Detect which cell encompasses the target text, then output its [x, y] center coordinate. 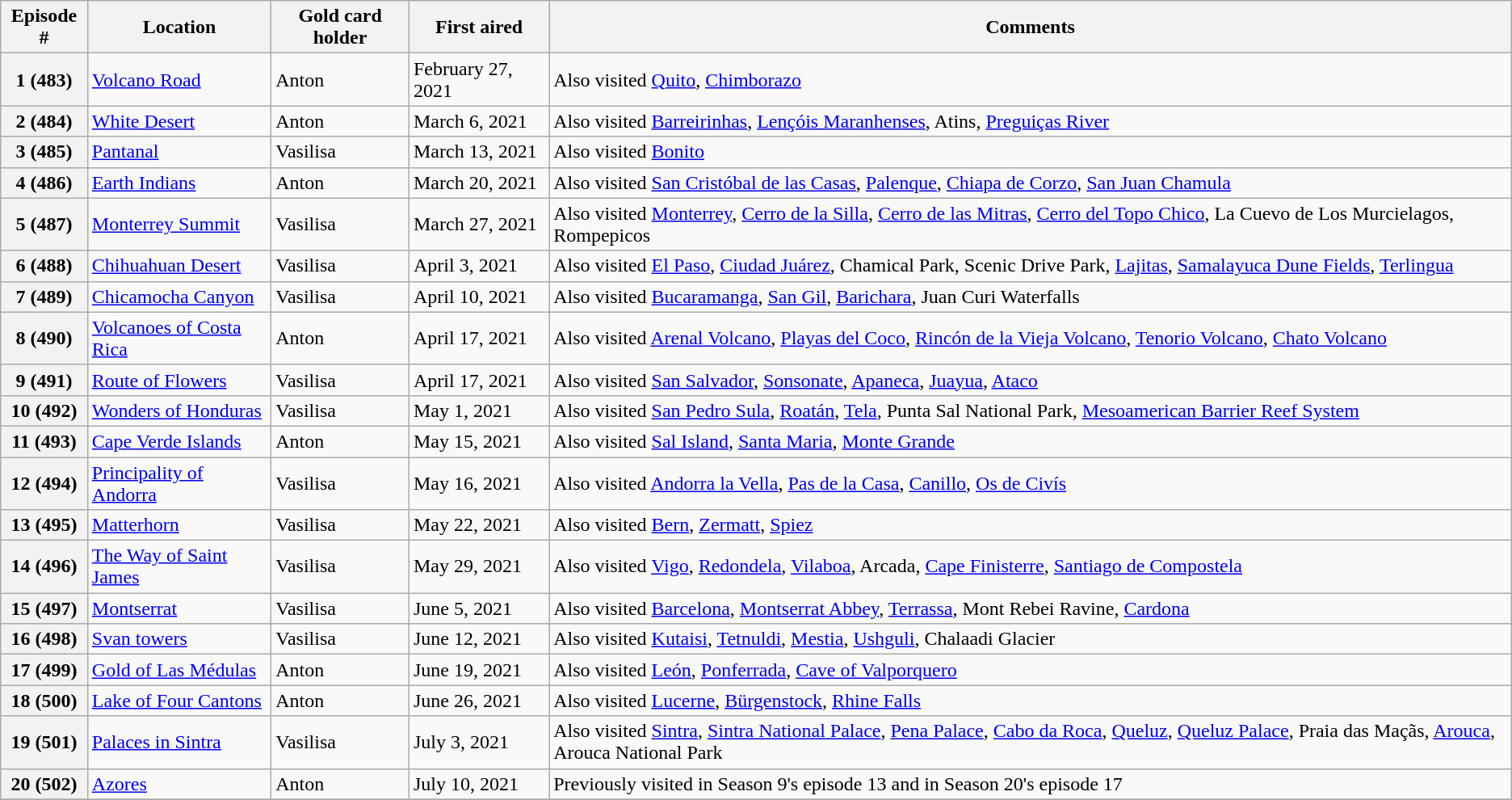
July 10, 2021 [478, 784]
15 (497) [44, 608]
16 (498) [44, 639]
June 19, 2021 [478, 670]
Also visited Sal Island, Santa Maria, Monte Grande [1031, 441]
March 20, 2021 [478, 183]
Chihuahuan Desert [179, 266]
Also visited Vigo, Redondela, Vilaboa, Arcada, Cape Finisterre, Santiago de Compostela [1031, 567]
14 (496) [44, 567]
Earth Indians [179, 183]
3 (485) [44, 152]
March 27, 2021 [478, 225]
Also visited Arenal Volcano, Playas del Coco, Rincón de la Vieja Volcano, Tenorio Volcano, Chato Volcano [1031, 338]
May 29, 2021 [478, 567]
9 (491) [44, 380]
Palaces in Sintra [179, 742]
Volcano Road [179, 79]
20 (502) [44, 784]
Montserrat [179, 608]
Also visited San Salvador, Sonsonate, Apaneca, Juayua, Ataco [1031, 380]
May 15, 2021 [478, 441]
Also visited San Cristóbal de las Casas, Palenque, Chiapa de Corzo, San Juan Chamula [1031, 183]
7 (489) [44, 297]
April 3, 2021 [478, 266]
May 1, 2021 [478, 411]
Also visited Bonito [1031, 152]
Previously visited in Season 9's episode 13 and in Season 20's episode 17 [1031, 784]
March 6, 2021 [478, 121]
Monterrey Summit [179, 225]
Comments [1031, 27]
Also visited El Paso, Ciudad Juárez, Chamical Park, Scenic Drive Park, Lajitas, Samalayuca Dune Fields, Terlingua [1031, 266]
6 (488) [44, 266]
Also visited Sintra, Sintra National Palace, Pena Palace, Cabo da Roca, Queluz, Queluz Palace, Praia das Maçãs, Arouca, Arouca National Park [1031, 742]
March 13, 2021 [478, 152]
Gold card holder [341, 27]
Also visited Andorra la Vella, Pas de la Casa, Canillo, Os de Civís [1031, 483]
Also visited Quito, Chimborazo [1031, 79]
5 (487) [44, 225]
Azores [179, 784]
Also visited Bucaramanga, San Gil, Barichara, Juan Curi Waterfalls [1031, 297]
Also visited León, Ponferrada, Cave of Valporquero [1031, 670]
May 16, 2021 [478, 483]
Svan towers [179, 639]
Also visited Kutaisi, Tetnuldi, Mestia, Ushguli, Chalaadi Glacier [1031, 639]
February 27, 2021 [478, 79]
12 (494) [44, 483]
June 26, 2021 [478, 701]
Principality of Andorra [179, 483]
May 22, 2021 [478, 525]
June 12, 2021 [478, 639]
18 (500) [44, 701]
Gold of Las Médulas [179, 670]
Also visited San Pedro Sula, Roatán, Tela, Punta Sal National Park, Mesoamerican Barrier Reef System [1031, 411]
Also visited Lucerne, Bürgenstock, Rhine Falls [1031, 701]
8 (490) [44, 338]
Lake of Four Cantons [179, 701]
Also visited Bern, Zermatt, Spiez [1031, 525]
4 (486) [44, 183]
19 (501) [44, 742]
First aired [478, 27]
Episode # [44, 27]
Also visited Barcelona, Montserrat Abbey, Terrassa, Mont Rebei Ravine, Cardona [1031, 608]
June 5, 2021 [478, 608]
Cape Verde Islands [179, 441]
Also visited Monterrey, Cerro de la Silla, Cerro de las Mitras, Cerro del Topo Chico, La Cuevо de Los Murcielagos, Rompepicos [1031, 225]
10 (492) [44, 411]
Route of Flowers [179, 380]
Location [179, 27]
Chicamocha Canyon [179, 297]
Wonders of Honduras [179, 411]
11 (493) [44, 441]
The Way of Saint James [179, 567]
Pantanal [179, 152]
April 10, 2021 [478, 297]
17 (499) [44, 670]
Volcanoes of Costa Rica [179, 338]
13 (495) [44, 525]
Also visited Barreirinhas, Lençóis Maranhenses, Atins, Preguiças River [1031, 121]
1 (483) [44, 79]
July 3, 2021 [478, 742]
Matterhorn [179, 525]
White Desert [179, 121]
2 (484) [44, 121]
